Identify which cell holds the provided text, then report its [x, y] central coordinate. 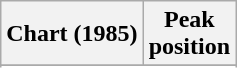
Peakposition [189, 34]
Chart (1985) [72, 34]
